For the text-containing cell, return its midpoint in [x, y] coordinate format. 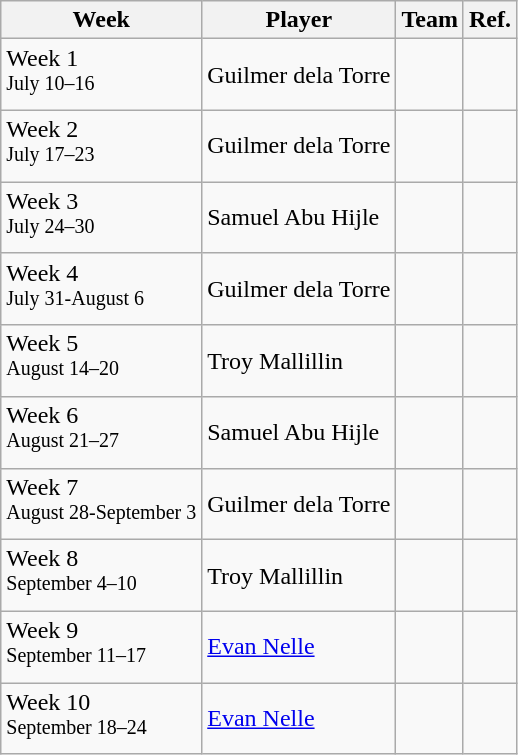
Player [299, 20]
Week 2July 17–23 [102, 146]
Week 8September 4–10 [102, 576]
Week 1July 10–16 [102, 75]
Ref. [490, 20]
Week 3July 24–30 [102, 218]
Week 5August 14–20 [102, 361]
Week 10September 18–24 [102, 719]
Week 4July 31-August 6 [102, 289]
Team [430, 20]
Week 6August 21–27 [102, 433]
Week 7August 28-September 3 [102, 504]
Week 9September 11–17 [102, 647]
Week [102, 20]
